Return the [X, Y] coordinate for the center point of the cell that contains the specified text.  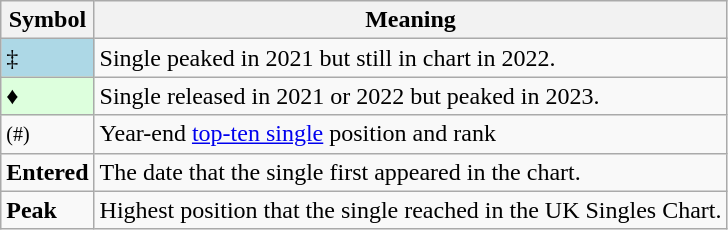
‡ [48, 58]
Symbol [48, 20]
(#) [48, 134]
Year-end top-ten single position and rank [410, 134]
Meaning [410, 20]
Highest position that the single reached in the UK Singles Chart. [410, 210]
Entered [48, 172]
Single peaked in 2021 but still in chart in 2022. [410, 58]
♦ [48, 96]
The date that the single first appeared in the chart. [410, 172]
Single released in 2021 or 2022 but peaked in 2023. [410, 96]
Peak [48, 210]
